Capture the cell that displays the provided text and extract its (x, y) central coordinate. 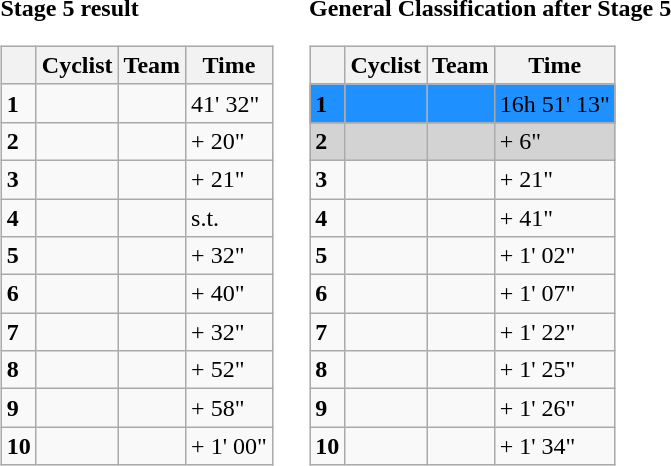
+ 1' 07" (554, 294)
+ 58" (230, 408)
+ 1' 02" (554, 256)
+ 1' 25" (554, 370)
s.t. (230, 217)
+ 41" (554, 217)
+ 20" (230, 141)
+ 52" (230, 370)
16h 51' 13" (554, 103)
+ 1' 26" (554, 408)
+ 6" (554, 141)
+ 1' 22" (554, 332)
+ 1' 00" (230, 446)
+ 1' 34" (554, 446)
+ 40" (230, 294)
41' 32" (230, 103)
